Return the (x, y) coordinate for the center point of the cell that contains the specified text.  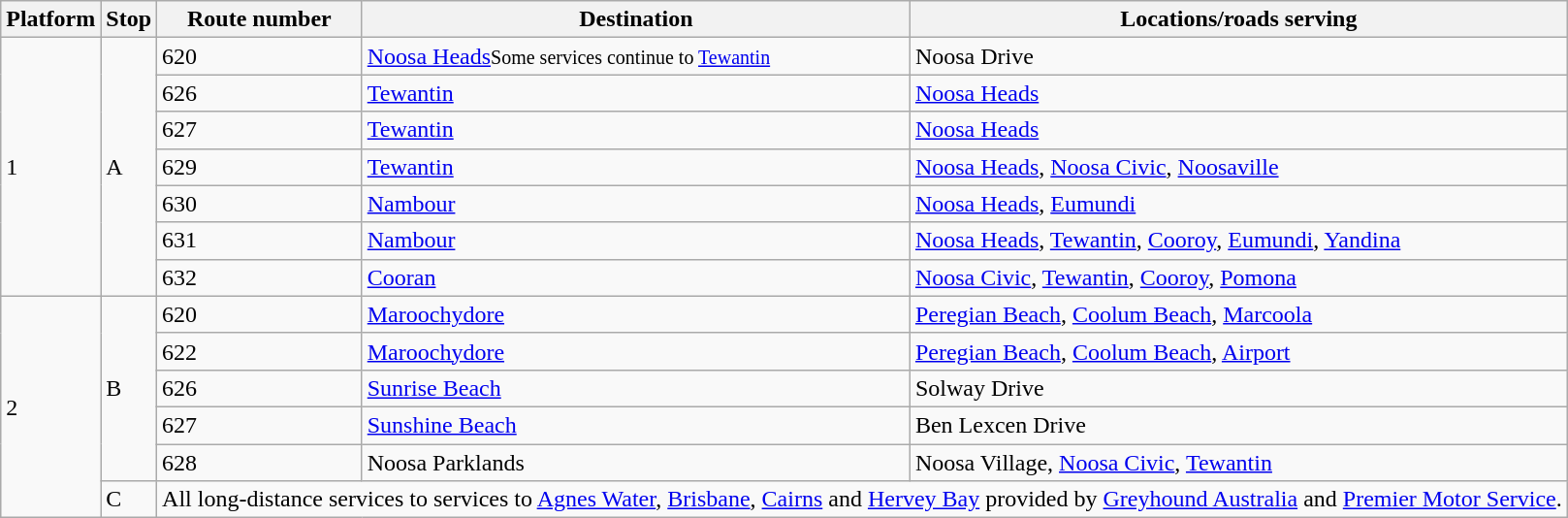
All long-distance services to services to Agnes Water, Brisbane, Cairns and Hervey Bay provided by Greyhound Australia and Premier Motor Service. (863, 500)
Solway Drive (1238, 388)
B (129, 388)
1 (50, 167)
631 (260, 241)
Noosa Heads, Noosa Civic, Noosaville (1238, 167)
Noosa HeadsSome services continue to Tewantin (636, 56)
Noosa Heads, Eumundi (1238, 204)
Peregian Beach, Coolum Beach, Marcoola (1238, 314)
C (129, 500)
622 (260, 351)
Cooran (636, 277)
Sunshine Beach (636, 425)
A (129, 167)
628 (260, 463)
Sunrise Beach (636, 388)
Destination (636, 19)
Locations/roads serving (1238, 19)
629 (260, 167)
630 (260, 204)
632 (260, 277)
Noosa Heads, Tewantin, Cooroy, Eumundi, Yandina (1238, 241)
Noosa Civic, Tewantin, Cooroy, Pomona (1238, 277)
Route number (260, 19)
Noosa Drive (1238, 56)
Stop (129, 19)
Noosa Village, Noosa Civic, Tewantin (1238, 463)
Noosa Parklands (636, 463)
2 (50, 406)
Ben Lexcen Drive (1238, 425)
Platform (50, 19)
Peregian Beach, Coolum Beach, Airport (1238, 351)
